Extract the [X, Y] coordinate from the center of the cell holding the provided text.  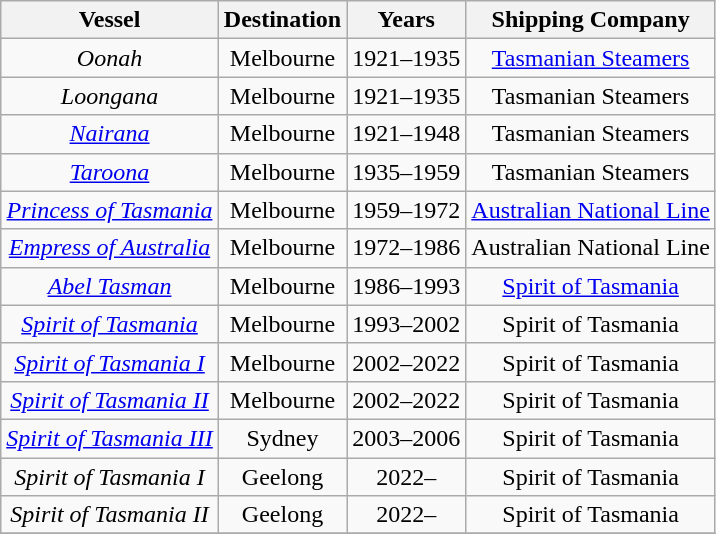
Empress of Australia [110, 248]
1959–1972 [406, 210]
1993–2002 [406, 324]
1986–1993 [406, 286]
Spirit of Tasmania III [110, 438]
Years [406, 20]
Vessel [110, 20]
Princess of Tasmania [110, 210]
Abel Tasman [110, 286]
Taroona [110, 172]
Oonah [110, 58]
Shipping Company [591, 20]
1972–1986 [406, 248]
Nairana [110, 134]
2003–2006 [406, 438]
Sydney [282, 438]
Destination [282, 20]
1935–1959 [406, 172]
1921–1948 [406, 134]
Loongana [110, 96]
